Locate the cell with the specified text and output its (X, Y) center coordinate. 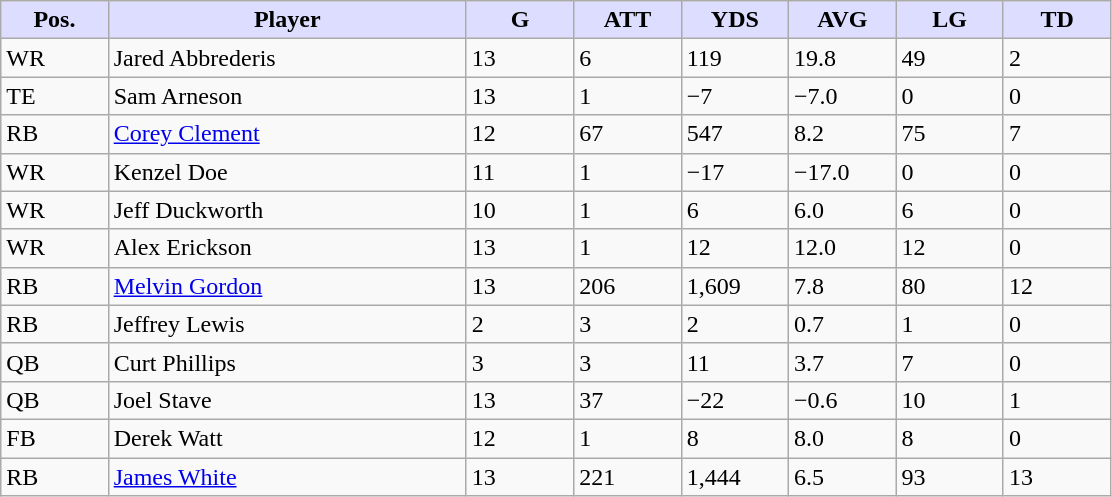
49 (950, 58)
3.7 (842, 362)
AVG (842, 20)
−7.0 (842, 96)
80 (950, 286)
Jeff Duckworth (287, 210)
−0.6 (842, 400)
1,444 (734, 477)
19.8 (842, 58)
G (520, 20)
6.0 (842, 210)
Player (287, 20)
Joel Stave (287, 400)
Derek Watt (287, 438)
Melvin Gordon (287, 286)
0.7 (842, 324)
YDS (734, 20)
TE (54, 96)
206 (628, 286)
−7 (734, 96)
Corey Clement (287, 134)
1,609 (734, 286)
TD (1056, 20)
93 (950, 477)
LG (950, 20)
Jared Abbrederis (287, 58)
8.0 (842, 438)
Curt Phillips (287, 362)
37 (628, 400)
Kenzel Doe (287, 172)
8.2 (842, 134)
Pos. (54, 20)
221 (628, 477)
7.8 (842, 286)
Jeffrey Lewis (287, 324)
75 (950, 134)
ATT (628, 20)
−17.0 (842, 172)
−22 (734, 400)
12.0 (842, 248)
547 (734, 134)
−17 (734, 172)
67 (628, 134)
6.5 (842, 477)
Sam Arneson (287, 96)
119 (734, 58)
FB (54, 438)
Alex Erickson (287, 248)
James White (287, 477)
